Return the (x, y) coordinate for the center point of the cell that contains the specified text.  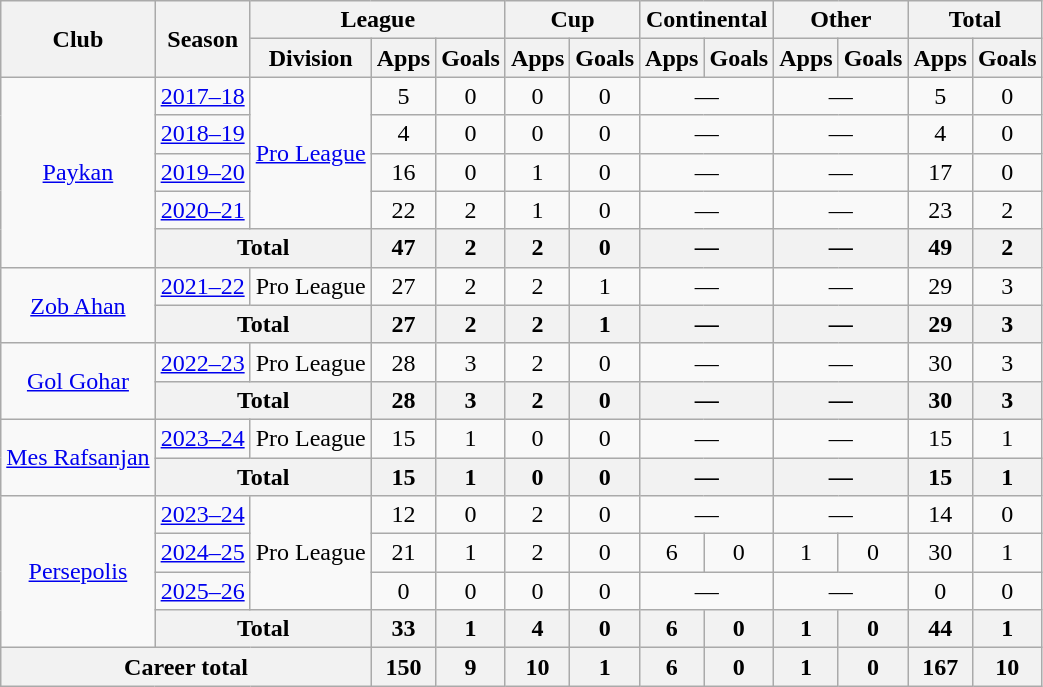
47 (403, 248)
Paykan (78, 172)
49 (940, 248)
2025–26 (202, 591)
League (378, 20)
16 (403, 172)
2020–21 (202, 210)
12 (403, 515)
2019–20 (202, 172)
2022–23 (202, 362)
Persepolis (78, 572)
Gol Gohar (78, 381)
17 (940, 172)
Cup (572, 20)
22 (403, 210)
44 (940, 629)
Zob Ahan (78, 305)
Career total (186, 667)
Club (78, 39)
2018–19 (202, 134)
2024–25 (202, 553)
2021–22 (202, 286)
167 (940, 667)
9 (471, 667)
Mes Rafsanjan (78, 457)
Division (310, 58)
21 (403, 553)
23 (940, 210)
Continental (707, 20)
Season (202, 39)
2017–18 (202, 96)
Other (841, 20)
33 (403, 629)
14 (940, 515)
150 (403, 667)
